Extract the (x, y) coordinate from the center of the cell holding the provided text.  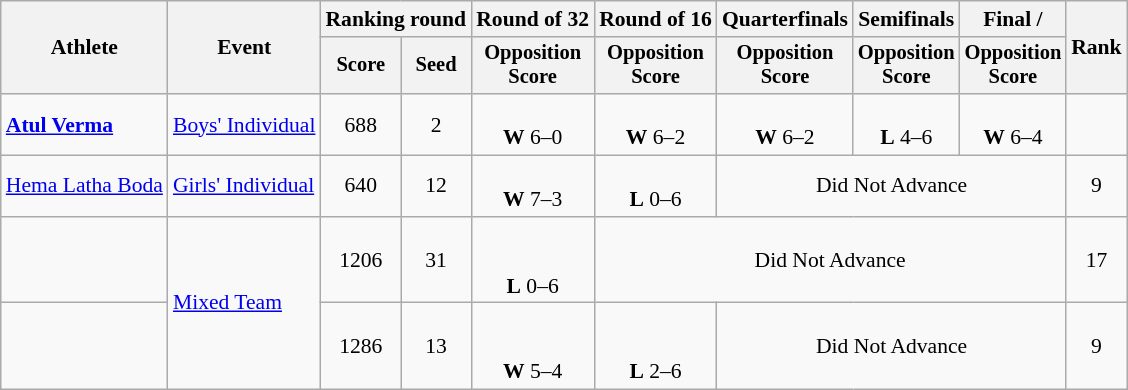
W 6–4 (1014, 124)
640 (360, 186)
1206 (360, 260)
W 7–3 (532, 186)
Rank (1096, 48)
Event (244, 48)
Quarterfinals (785, 19)
2 (436, 124)
Final / (1014, 19)
Atul Verma (84, 124)
12 (436, 186)
Seed (436, 66)
Athlete (84, 48)
Round of 32 (532, 19)
Score (360, 66)
Boys' Individual (244, 124)
17 (1096, 260)
Girls' Individual (244, 186)
W 6–0 (532, 124)
31 (436, 260)
W 5–4 (532, 346)
Mixed Team (244, 304)
Semifinals (906, 19)
Hema Latha Boda (84, 186)
Round of 16 (656, 19)
L 4–6 (906, 124)
Ranking round (396, 19)
13 (436, 346)
1286 (360, 346)
L 2–6 (656, 346)
688 (360, 124)
